Capture the cell that displays the provided text and extract its [X, Y] central coordinate. 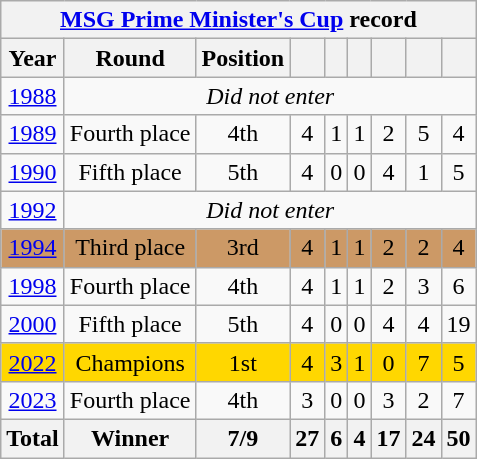
Year [33, 58]
1st [243, 362]
1990 [33, 172]
3rd [243, 248]
1989 [33, 134]
50 [458, 438]
2023 [33, 400]
24 [424, 438]
Champions [130, 362]
17 [388, 438]
27 [308, 438]
1998 [33, 286]
19 [458, 324]
1994 [33, 248]
Position [243, 58]
1988 [33, 96]
Winner [130, 438]
2022 [33, 362]
7/9 [243, 438]
Total [33, 438]
1992 [33, 210]
Round [130, 58]
MSG Prime Minister's Cup record [238, 20]
Third place [130, 248]
2000 [33, 324]
